Search for the cell housing the specified text and yield its [X, Y] center coordinate. 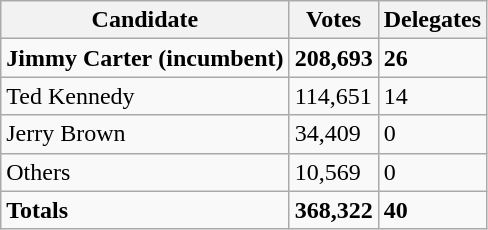
40 [432, 210]
Delegates [432, 20]
Votes [334, 20]
368,322 [334, 210]
34,409 [334, 134]
26 [432, 58]
208,693 [334, 58]
Ted Kennedy [145, 96]
14 [432, 96]
10,569 [334, 172]
Jimmy Carter (incumbent) [145, 58]
Totals [145, 210]
Jerry Brown [145, 134]
Others [145, 172]
114,651 [334, 96]
Candidate [145, 20]
